Identify which cell holds the provided text, then report its (x, y) central coordinate. 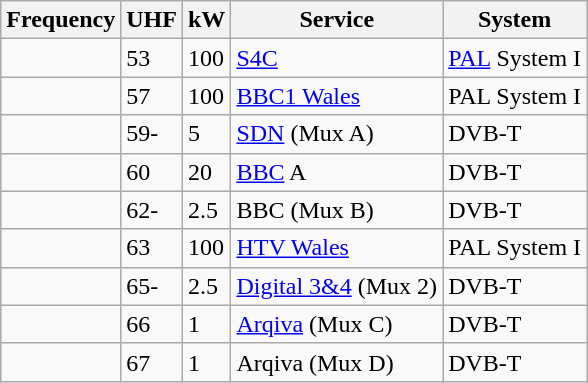
System (515, 20)
Arqiva (Mux D) (337, 362)
20 (206, 172)
Frequency (61, 20)
SDN (Mux A) (337, 134)
53 (152, 58)
62- (152, 210)
kW (206, 20)
Digital 3&4 (Mux 2) (337, 286)
59- (152, 134)
BBC (Mux B) (337, 210)
S4C (337, 58)
UHF (152, 20)
66 (152, 324)
Arqiva (Mux C) (337, 324)
60 (152, 172)
63 (152, 248)
Service (337, 20)
HTV Wales (337, 248)
5 (206, 134)
BBC1 Wales (337, 96)
BBC A (337, 172)
65- (152, 286)
57 (152, 96)
67 (152, 362)
